Find where the given text appears and provide that cell's center as (x, y) coordinate. 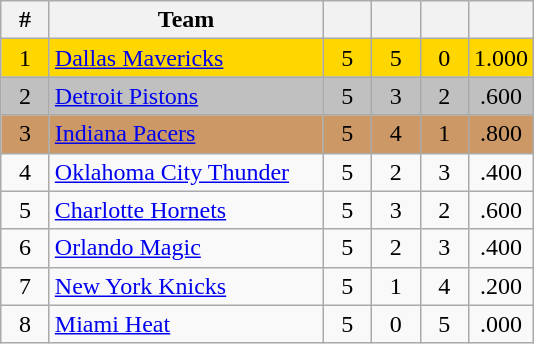
7 (26, 286)
Dallas Mavericks (186, 58)
Team (186, 20)
New York Knicks (186, 286)
6 (26, 248)
1.000 (502, 58)
Charlotte Hornets (186, 210)
Miami Heat (186, 324)
Orlando Magic (186, 248)
Oklahoma City Thunder (186, 172)
8 (26, 324)
.800 (502, 134)
# (26, 20)
Indiana Pacers (186, 134)
Detroit Pistons (186, 96)
.000 (502, 324)
.200 (502, 286)
